Return [x, y] of the center of cell containing provided text 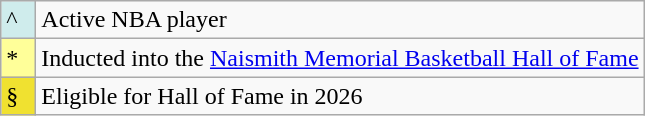
* [18, 58]
Inducted into the Naismith Memorial Basketball Hall of Fame [340, 58]
^ [18, 20]
§ [18, 96]
Active NBA player [340, 20]
Eligible for Hall of Fame in 2026 [340, 96]
